For the text-containing cell, return its midpoint in [X, Y] coordinate format. 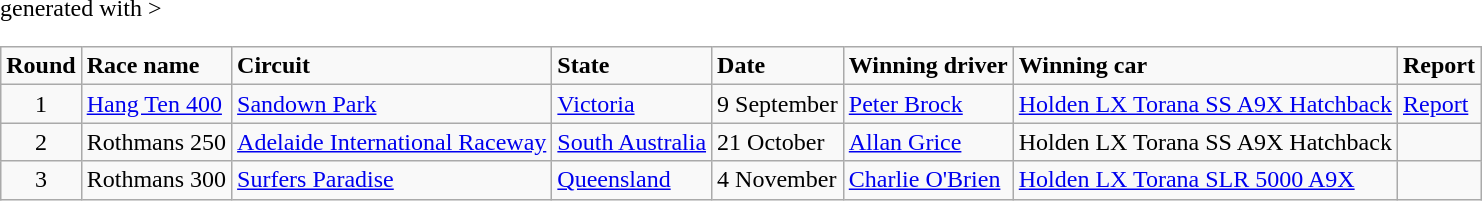
Round [41, 66]
Allan Grice [928, 142]
Surfers Paradise [392, 180]
Charlie O'Brien [928, 180]
Hang Ten 400 [156, 104]
9 September [778, 104]
Winning car [1205, 66]
Victoria [632, 104]
4 November [778, 180]
Circuit [392, 66]
Peter Brock [928, 104]
Date [778, 66]
Rothmans 300 [156, 180]
South Australia [632, 142]
Holden LX Torana SLR 5000 A9X [1205, 180]
1 [41, 104]
3 [41, 180]
2 [41, 142]
Rothmans 250 [156, 142]
21 October [778, 142]
Winning driver [928, 66]
State [632, 66]
Queensland [632, 180]
Sandown Park [392, 104]
Adelaide International Raceway [392, 142]
Race name [156, 66]
